Locate the cell with the specified text and output its (X, Y) center coordinate. 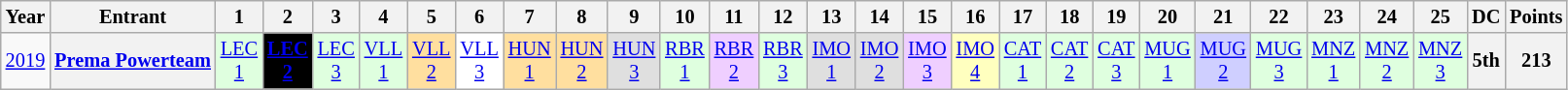
2 (288, 16)
IMO1 (832, 61)
IMO3 (927, 61)
12 (783, 16)
LEC1 (239, 61)
1 (239, 16)
25 (1441, 16)
HUN3 (634, 61)
MUG3 (1279, 61)
MNZ1 (1334, 61)
13 (832, 16)
11 (734, 16)
VLL2 (432, 61)
MUG2 (1223, 61)
10 (684, 16)
20 (1167, 16)
6 (478, 16)
CAT3 (1116, 61)
CAT2 (1069, 61)
8 (582, 16)
RBR1 (684, 61)
4 (383, 16)
HUN1 (530, 61)
DC (1485, 16)
IMO2 (879, 61)
213 (1536, 61)
17 (1023, 16)
RBR2 (734, 61)
Prema Powerteam (132, 61)
3 (336, 16)
23 (1334, 16)
21 (1223, 16)
RBR3 (783, 61)
MNZ2 (1386, 61)
LEC2 (288, 61)
2019 (25, 61)
CAT1 (1023, 61)
5 (432, 16)
22 (1279, 16)
IMO4 (976, 61)
9 (634, 16)
LEC3 (336, 61)
Points (1536, 16)
19 (1116, 16)
VLL3 (478, 61)
HUN2 (582, 61)
Entrant (132, 16)
15 (927, 16)
18 (1069, 16)
MNZ3 (1441, 61)
7 (530, 16)
VLL1 (383, 61)
14 (879, 16)
Year (25, 16)
24 (1386, 16)
MUG1 (1167, 61)
16 (976, 16)
5th (1485, 61)
